Scan for the cell matching the given text and deliver its (x, y) coordinate at center. 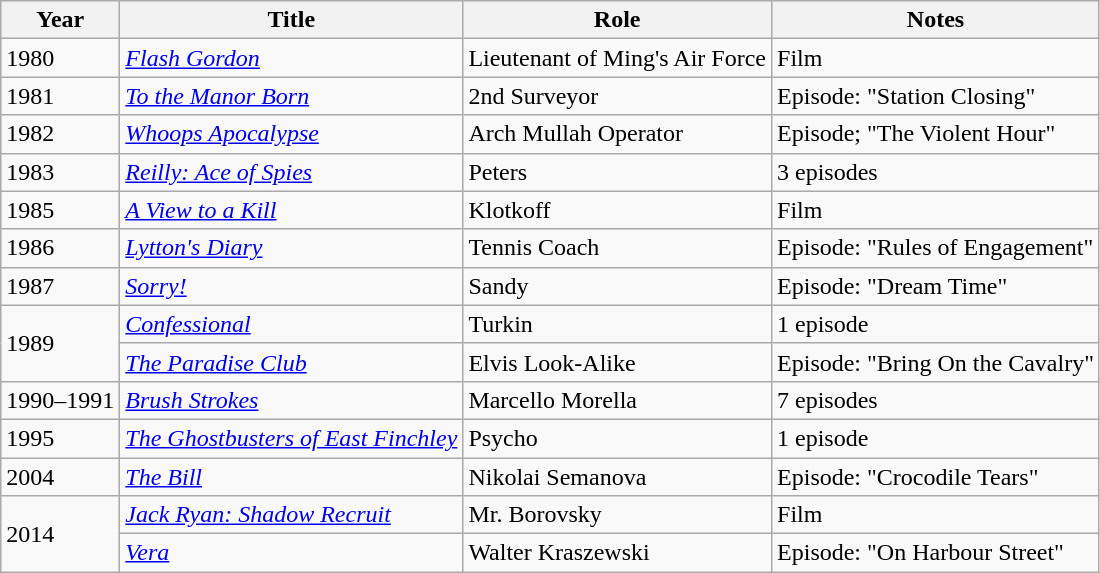
Title (292, 20)
Role (618, 20)
Klotkoff (618, 210)
1995 (60, 438)
Psycho (618, 438)
3 episodes (936, 172)
Year (60, 20)
Reilly: Ace of Spies (292, 172)
Episode: "Crocodile Tears" (936, 477)
Lytton's Diary (292, 248)
Nikolai Semanova (618, 477)
Mr. Borovsky (618, 515)
1986 (60, 248)
Arch Mullah Operator (618, 134)
The Paradise Club (292, 362)
Episode: "Rules of Engagement" (936, 248)
Episode: "Dream Time" (936, 286)
1980 (60, 58)
Episode: "Bring On the Cavalry" (936, 362)
1989 (60, 343)
Vera (292, 553)
Flash Gordon (292, 58)
1985 (60, 210)
Episode: "On Harbour Street" (936, 553)
Brush Strokes (292, 400)
1982 (60, 134)
Episode: "Station Closing" (936, 96)
Tennis Coach (618, 248)
2014 (60, 534)
Turkin (618, 324)
To the Manor Born (292, 96)
The Bill (292, 477)
1990–1991 (60, 400)
Whoops Apocalypse (292, 134)
A View to a Kill (292, 210)
Confessional (292, 324)
Sorry! (292, 286)
Walter Kraszewski (618, 553)
The Ghostbusters of East Finchley (292, 438)
7 episodes (936, 400)
Episode; "The Violent Hour" (936, 134)
Sandy (618, 286)
Elvis Look-Alike (618, 362)
Jack Ryan: Shadow Recruit (292, 515)
1987 (60, 286)
Marcello Morella (618, 400)
Peters (618, 172)
1981 (60, 96)
2004 (60, 477)
Lieutenant of Ming's Air Force (618, 58)
2nd Surveyor (618, 96)
Notes (936, 20)
1983 (60, 172)
